Identify which cell holds the provided text, then report its (X, Y) central coordinate. 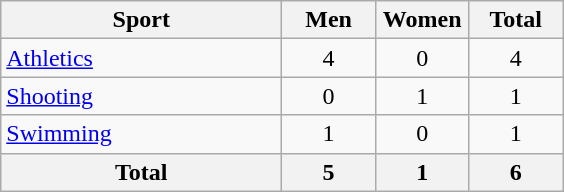
Men (329, 20)
Shooting (142, 96)
Women (422, 20)
6 (516, 172)
Sport (142, 20)
Swimming (142, 134)
Athletics (142, 58)
5 (329, 172)
